Extract the [X, Y] coordinate from the center of the cell holding the provided text.  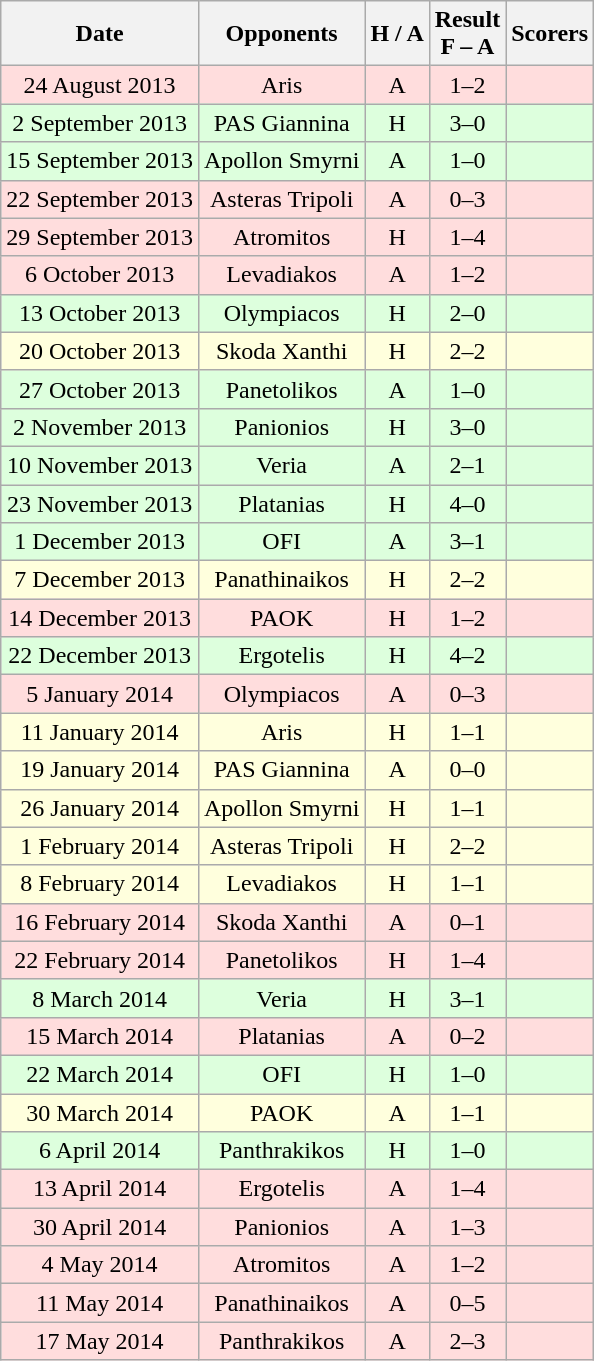
13 April 2014 [100, 1189]
6 October 2013 [100, 275]
2–3 [467, 1341]
10 November 2013 [100, 465]
0–0 [467, 770]
4–2 [467, 656]
1–3 [467, 1227]
7 December 2013 [100, 580]
Scorers [550, 34]
ResultF – A [467, 34]
22 March 2014 [100, 1074]
27 October 2013 [100, 389]
0–1 [467, 922]
0–2 [467, 1036]
1 February 2014 [100, 846]
2 November 2013 [100, 427]
Opponents [281, 34]
11 January 2014 [100, 732]
17 May 2014 [100, 1341]
22 December 2013 [100, 656]
8 March 2014 [100, 998]
5 January 2014 [100, 694]
20 October 2013 [100, 351]
4 May 2014 [100, 1265]
14 December 2013 [100, 618]
1 December 2013 [100, 542]
30 April 2014 [100, 1227]
4–0 [467, 503]
29 September 2013 [100, 237]
2 September 2013 [100, 123]
30 March 2014 [100, 1113]
19 January 2014 [100, 770]
22 February 2014 [100, 960]
8 February 2014 [100, 884]
26 January 2014 [100, 808]
22 September 2013 [100, 199]
23 November 2013 [100, 503]
2–0 [467, 313]
15 March 2014 [100, 1036]
16 February 2014 [100, 922]
6 April 2014 [100, 1151]
H / A [397, 34]
11 May 2014 [100, 1303]
2–1 [467, 465]
Date [100, 34]
15 September 2013 [100, 161]
24 August 2013 [100, 85]
0–5 [467, 1303]
13 October 2013 [100, 313]
